Capture the cell that displays the provided text and extract its (X, Y) central coordinate. 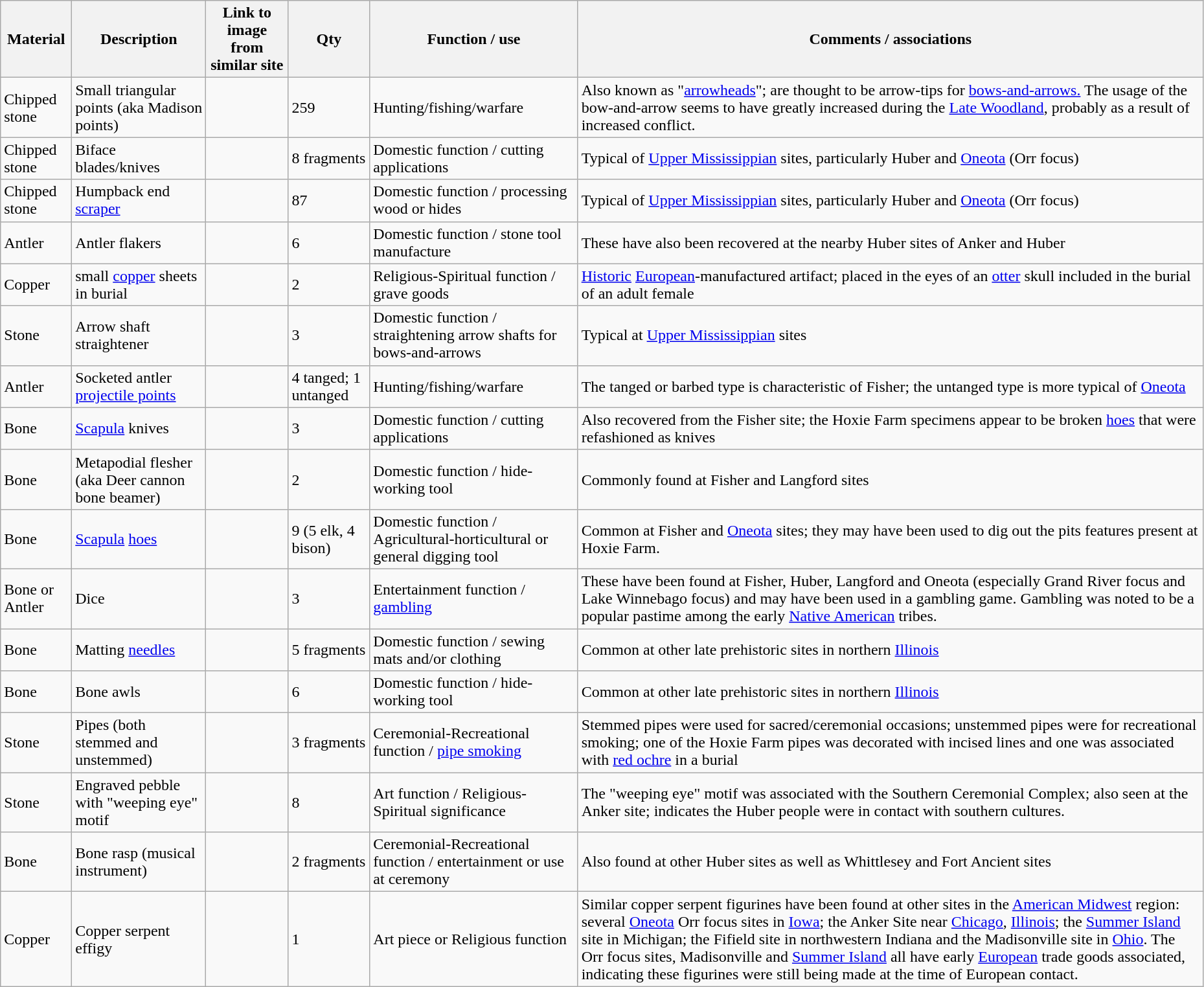
Function / use (474, 39)
Historic European-manufactured artifact; placed in the eyes of an otter skull included in the burial of an adult female (890, 285)
4 tanged; 1 untanged (329, 386)
8 (329, 802)
Material (36, 39)
Commonly found at Fisher and Langford sites (890, 479)
87 (329, 201)
5 fragments (329, 649)
Engraved pebble with "weeping eye" motif (139, 802)
Socketed antler projectile points (139, 386)
Art function / Religious-Spiritual significance (474, 802)
Domestic function / straightening arrow shafts for bows-and-arrows (474, 335)
Copper serpent effigy (139, 939)
Comments / associations (890, 39)
1 (329, 939)
Typical at Upper Mississippian sites (890, 335)
Domestic function / Agricultural-horticultural or general digging tool (474, 539)
small copper sheets in burial (139, 285)
3 fragments (329, 743)
Also found at other Huber sites as well as Whittlesey and Fort Ancient sites (890, 862)
Qty (329, 39)
Bone or Antler (36, 598)
2 fragments (329, 862)
Common at Fisher and Oneota sites; they may have been used to dig out the pits features present at Hoxie Farm. (890, 539)
9 (5 elk, 4 bison) (329, 539)
259 (329, 108)
Entertainment function / gambling (474, 598)
Domestic function / sewing mats and/or clothing (474, 649)
Arrow shaft straightener (139, 335)
These have also been recovered at the nearby Huber sites of Anker and Huber (890, 242)
Description (139, 39)
Pipes (both stemmed and unstemmed) (139, 743)
Biface blades/knives (139, 158)
Scapula knives (139, 429)
Ceremonial-Recreational function / pipe smoking (474, 743)
Art piece or Religious function (474, 939)
Bone awls (139, 692)
Humpback end scraper (139, 201)
Religious-Spiritual function / grave goods (474, 285)
Bone rasp (musical instrument) (139, 862)
Ceremonial-Recreational function / entertainment or use at ceremony (474, 862)
The tanged or barbed type is characteristic of Fisher; the untanged type is more typical of Oneota (890, 386)
Metapodial flesher (aka Deer cannon bone beamer) (139, 479)
8 fragments (329, 158)
Antler flakers (139, 242)
Also recovered from the Fisher site; the Hoxie Farm specimens appear to be broken hoes that were refashioned as knives (890, 429)
Matting needles (139, 649)
Dice (139, 598)
Domestic function / processing wood or hides (474, 201)
Domestic function / stone tool manufacture (474, 242)
Small triangular points (aka Madison points) (139, 108)
Scapula hoes (139, 539)
Link to image from similar site (247, 39)
